Return [x, y] of the center of cell containing provided text 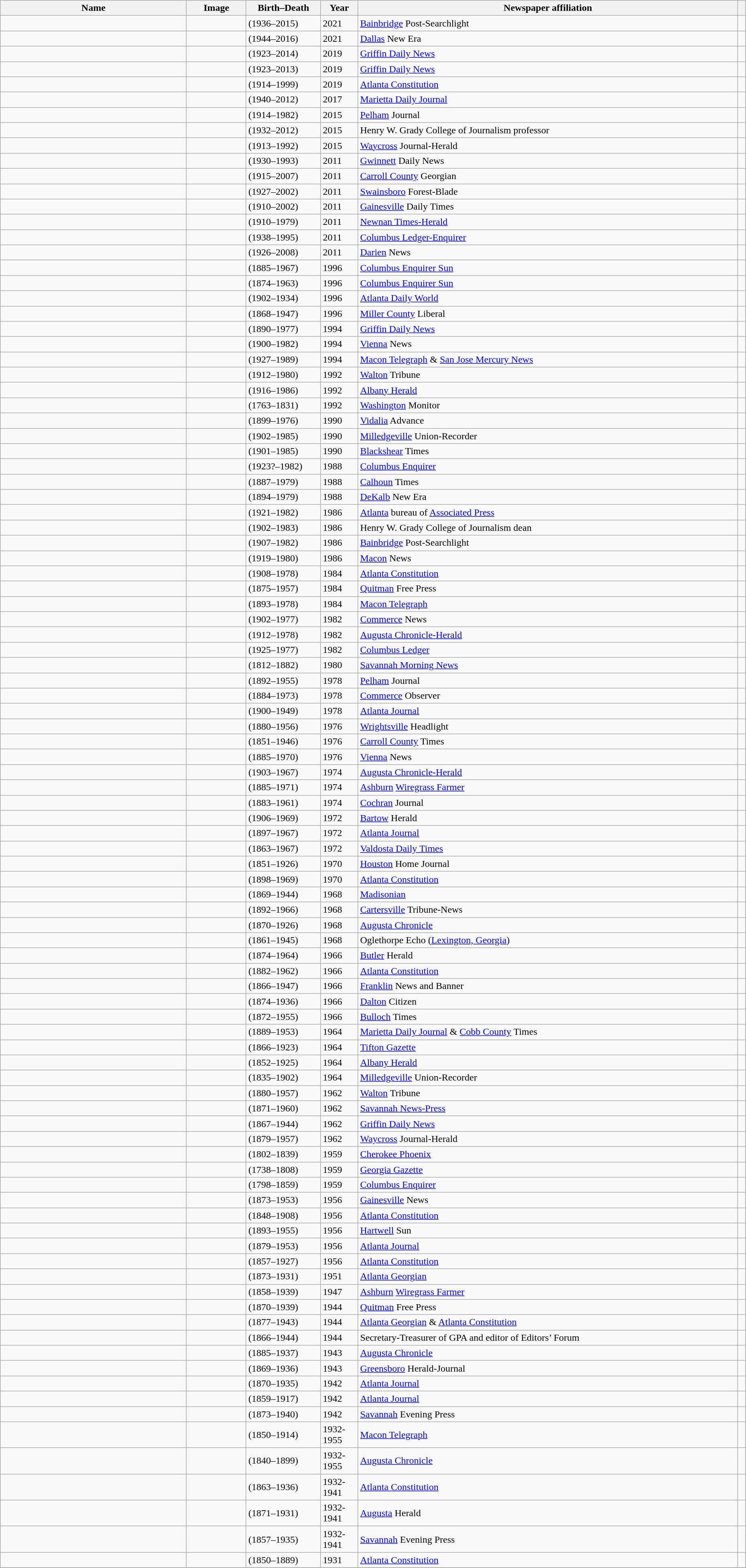
Carroll County Times [548, 742]
(1927–2002) [283, 192]
Marietta Daily Journal & Cobb County Times [548, 1032]
(1880–1956) [283, 726]
Newnan Times-Herald [548, 222]
Franklin News and Banner [548, 986]
Valdosta Daily Times [548, 848]
Augusta Herald [548, 1513]
(1879–1957) [283, 1139]
Darien News [548, 253]
(1868–1947) [283, 314]
(1763–1831) [283, 405]
Marietta Daily Journal [548, 100]
(1871–1960) [283, 1108]
(1900–1949) [283, 711]
(1880–1957) [283, 1093]
(1908–1978) [283, 573]
Dalton Citizen [548, 1001]
(1913–1992) [283, 145]
Birth–Death [283, 8]
(1903–1967) [283, 772]
(1930–1993) [283, 161]
Wrightsville Headlight [548, 726]
(1874–1964) [283, 956]
(1923–2014) [283, 54]
Secretary-Treasurer of GPA and editor of Editors’ Forum [548, 1338]
(1916–1986) [283, 390]
Newspaper affiliation [548, 8]
(1869–1944) [283, 894]
(1858–1939) [283, 1292]
(1879–1953) [283, 1246]
Miller County Liberal [548, 314]
(1910–2002) [283, 207]
(1892–1955) [283, 681]
(1897–1967) [283, 833]
1980 [339, 665]
(1873–1953) [283, 1200]
Washington Monitor [548, 405]
(1866–1944) [283, 1338]
(1902–1934) [283, 298]
Savannah Morning News [548, 665]
(1873–1940) [283, 1414]
(1893–1978) [283, 604]
Macon News [548, 558]
Columbus Ledger-Enquirer [548, 237]
(1871–1931) [283, 1513]
(1932–2012) [283, 130]
Madisonian [548, 894]
1931 [339, 1560]
(1893–1955) [283, 1231]
Houston Home Journal [548, 864]
(1861–1945) [283, 940]
(1914–1999) [283, 84]
Atlanta Daily World [548, 298]
Savannah News-Press [548, 1108]
1951 [339, 1276]
(1921–1982) [283, 512]
(1902–1977) [283, 619]
(1899–1976) [283, 420]
(1894–1979) [283, 497]
(1863–1936) [283, 1487]
2017 [339, 100]
(1863–1967) [283, 848]
Gainesville News [548, 1200]
(1919–1980) [283, 558]
Dallas New Era [548, 39]
(1898–1969) [283, 879]
Commerce News [548, 619]
(1892–1966) [283, 909]
(1866–1947) [283, 986]
Tifton Gazette [548, 1047]
Bartow Herald [548, 818]
(1915–2007) [283, 176]
Cherokee Phoenix [548, 1154]
(1882–1962) [283, 971]
(1927–1989) [283, 359]
Atlanta Georgian [548, 1276]
(1812–1882) [283, 665]
(1835–1902) [283, 1078]
(1912–1980) [283, 375]
(1885–1937) [283, 1353]
Butler Herald [548, 956]
Hartwell Sun [548, 1231]
(1906–1969) [283, 818]
Atlanta bureau of Associated Press [548, 512]
Calhoun Times [548, 482]
(1874–1936) [283, 1001]
(1869–1936) [283, 1368]
Vidalia Advance [548, 420]
Henry W. Grady College of Journalism professor [548, 130]
Carroll County Georgian [548, 176]
(1867–1944) [283, 1123]
Columbus Ledger [548, 650]
Commerce Observer [548, 696]
(1802–1839) [283, 1154]
(1873–1931) [283, 1276]
Georgia Gazette [548, 1170]
Name [94, 8]
(1938–1995) [283, 237]
(1885–1971) [283, 787]
(1902–1983) [283, 528]
1947 [339, 1292]
(1901–1985) [283, 451]
(1925–1977) [283, 650]
(1850–1914) [283, 1435]
Oglethorpe Echo (Lexington, Georgia) [548, 940]
Bulloch Times [548, 1017]
(1857–1935) [283, 1539]
(1912–1978) [283, 634]
(1887–1979) [283, 482]
(1923?–1982) [283, 467]
Blackshear Times [548, 451]
(1851–1926) [283, 864]
(1889–1953) [283, 1032]
(1866–1923) [283, 1047]
(1875–1957) [283, 589]
Greensboro Herald-Journal [548, 1368]
Gainesville Daily Times [548, 207]
Cochran Journal [548, 803]
(1874–1963) [283, 283]
(1870–1935) [283, 1383]
(1940–2012) [283, 100]
(1902–1985) [283, 436]
(1926–2008) [283, 253]
(1840–1899) [283, 1461]
(1936–2015) [283, 23]
Henry W. Grady College of Journalism dean [548, 528]
(1852–1925) [283, 1062]
(1907–1982) [283, 543]
(1857–1927) [283, 1261]
(1890–1977) [283, 329]
(1884–1973) [283, 696]
(1885–1967) [283, 268]
(1850–1889) [283, 1560]
(1923–2013) [283, 69]
(1848–1908) [283, 1215]
Cartersville Tribune-News [548, 909]
Image [217, 8]
Atlanta Georgian & Atlanta Constitution [548, 1322]
(1877–1943) [283, 1322]
DeKalb New Era [548, 497]
Swainsboro Forest-Blade [548, 192]
Macon Telegraph & San Jose Mercury News [548, 359]
(1944–2016) [283, 39]
(1851–1946) [283, 742]
(1910–1979) [283, 222]
(1872–1955) [283, 1017]
(1900–1982) [283, 344]
(1738–1808) [283, 1170]
(1883–1961) [283, 803]
Year [339, 8]
Gwinnett Daily News [548, 161]
(1798–1859) [283, 1185]
(1870–1939) [283, 1307]
(1885–1970) [283, 757]
(1914–1982) [283, 115]
(1870–1926) [283, 925]
(1859–1917) [283, 1399]
